Capture the cell that displays the provided text and extract its (X, Y) central coordinate. 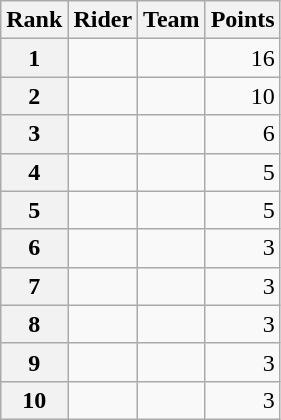
Team (172, 20)
8 (34, 324)
Rider (103, 20)
16 (242, 58)
7 (34, 286)
9 (34, 362)
4 (34, 172)
Points (242, 20)
Rank (34, 20)
1 (34, 58)
2 (34, 96)
